Identify which cell holds the provided text, then report its [x, y] central coordinate. 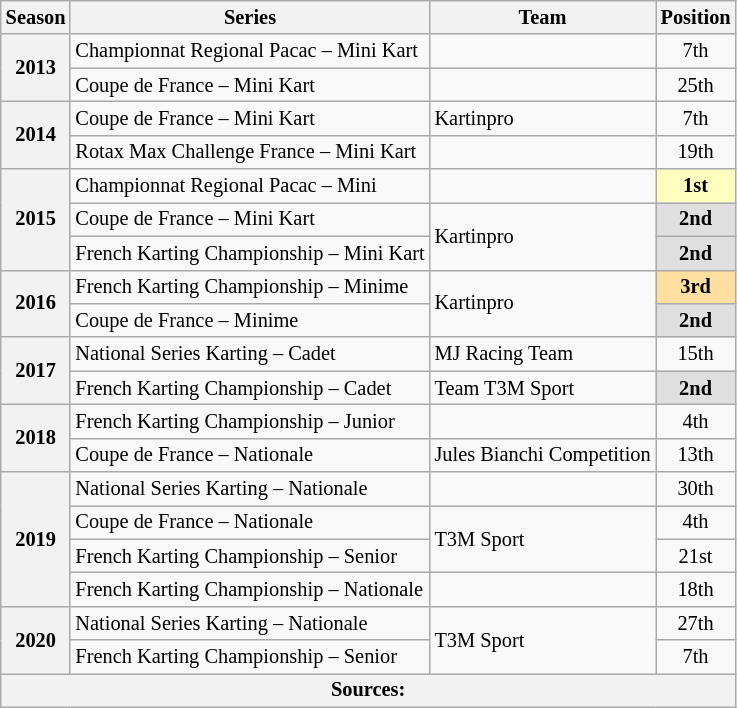
2013 [36, 68]
19th [696, 152]
30th [696, 489]
Rotax Max Challenge France – Mini Kart [250, 152]
French Karting Championship – Nationale [250, 589]
Championnat Regional Pacac – Mini Kart [250, 51]
Team [543, 17]
Jules Bianchi Competition [543, 455]
Series [250, 17]
27th [696, 623]
French Karting Championship – Mini Kart [250, 253]
1st [696, 186]
2014 [36, 134]
Sources: [368, 690]
3rd [696, 287]
2018 [36, 438]
French Karting Championship – Junior [250, 421]
National Series Karting – Cadet [250, 354]
25th [696, 85]
13th [696, 455]
Position [696, 17]
2020 [36, 640]
15th [696, 354]
18th [696, 589]
Season [36, 17]
Championnat Regional Pacac – Mini [250, 186]
21st [696, 556]
MJ Racing Team [543, 354]
2016 [36, 304]
Team T3M Sport [543, 388]
2017 [36, 370]
Coupe de France – Minime [250, 320]
French Karting Championship – Minime [250, 287]
2019 [36, 540]
2015 [36, 220]
French Karting Championship – Cadet [250, 388]
